Scan for the cell matching the given text and deliver its (X, Y) coordinate at center. 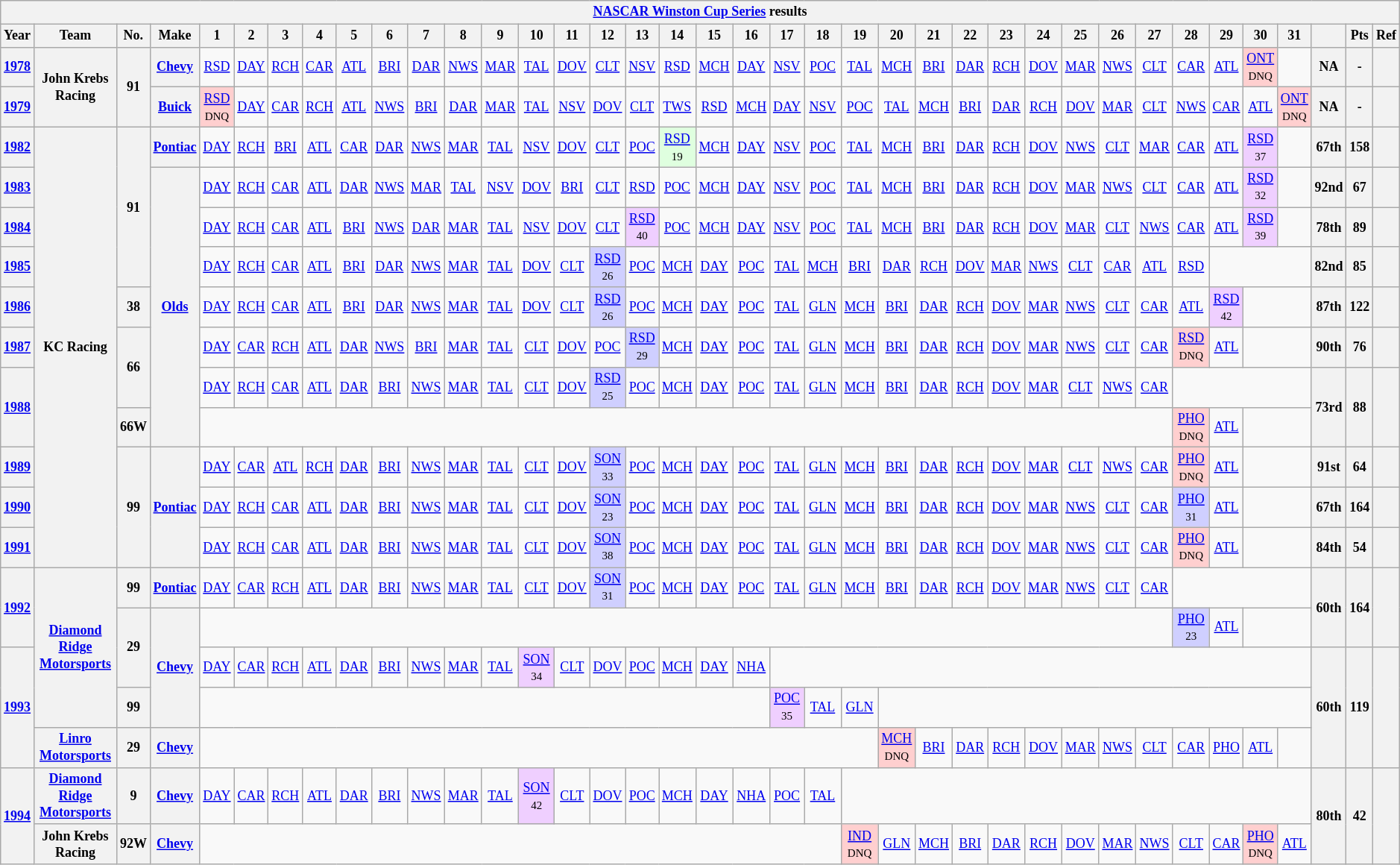
16 (751, 36)
Buick (174, 107)
21 (934, 36)
12 (608, 36)
1985 (18, 267)
1993 (18, 707)
158 (1360, 147)
13 (643, 36)
84th (1328, 547)
RSD40 (643, 227)
7 (426, 36)
SON33 (608, 468)
RSD29 (643, 347)
NASCAR Winston Cup Series results (700, 12)
119 (1360, 707)
1991 (18, 547)
18 (823, 36)
89 (1360, 227)
67 (1360, 187)
27 (1155, 36)
1979 (18, 107)
PHO (1226, 748)
28 (1191, 36)
RSD37 (1261, 147)
85 (1360, 267)
MCHDNQ (897, 748)
Make (174, 36)
76 (1360, 347)
RSD42 (1226, 307)
No. (134, 36)
1989 (18, 468)
122 (1360, 307)
42 (1360, 816)
8 (463, 36)
Year (18, 36)
RSD39 (1261, 227)
INDDNQ (860, 844)
RSD32 (1261, 187)
Team (75, 36)
88 (1360, 407)
19 (860, 36)
82nd (1328, 267)
24 (1044, 36)
5 (353, 36)
38 (134, 307)
1988 (18, 407)
20 (897, 36)
1983 (18, 187)
Linro Motorsports (75, 748)
TWS (678, 107)
1994 (18, 816)
1990 (18, 507)
1 (217, 36)
1984 (18, 227)
Pts (1360, 36)
SON31 (608, 588)
KC Racing (75, 347)
78th (1328, 227)
64 (1360, 468)
31 (1295, 36)
SON42 (537, 796)
66 (134, 367)
RSD19 (678, 147)
17 (787, 36)
SON38 (608, 547)
10 (537, 36)
14 (678, 36)
SON34 (537, 667)
90th (1328, 347)
PHO31 (1191, 507)
Ref (1387, 36)
4 (320, 36)
3 (286, 36)
1986 (18, 307)
6 (389, 36)
PHO23 (1191, 627)
23 (1006, 36)
RSD25 (608, 387)
22 (970, 36)
54 (1360, 547)
66W (134, 427)
87th (1328, 307)
25 (1080, 36)
1982 (18, 147)
73rd (1328, 407)
80th (1328, 816)
2 (251, 36)
11 (572, 36)
30 (1261, 36)
26 (1117, 36)
Olds (174, 307)
15 (714, 36)
91st (1328, 468)
1978 (18, 67)
POC35 (787, 708)
92W (134, 844)
1987 (18, 347)
92nd (1328, 187)
1992 (18, 607)
SON23 (608, 507)
